Return (x, y) of the center of cell containing provided text 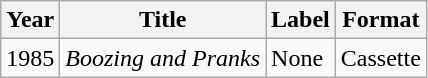
Format (380, 20)
Label (301, 20)
Year (30, 20)
None (301, 58)
Cassette (380, 58)
1985 (30, 58)
Title (163, 20)
Boozing and Pranks (163, 58)
